Extract the [x, y] coordinate from the center of the cell holding the provided text.  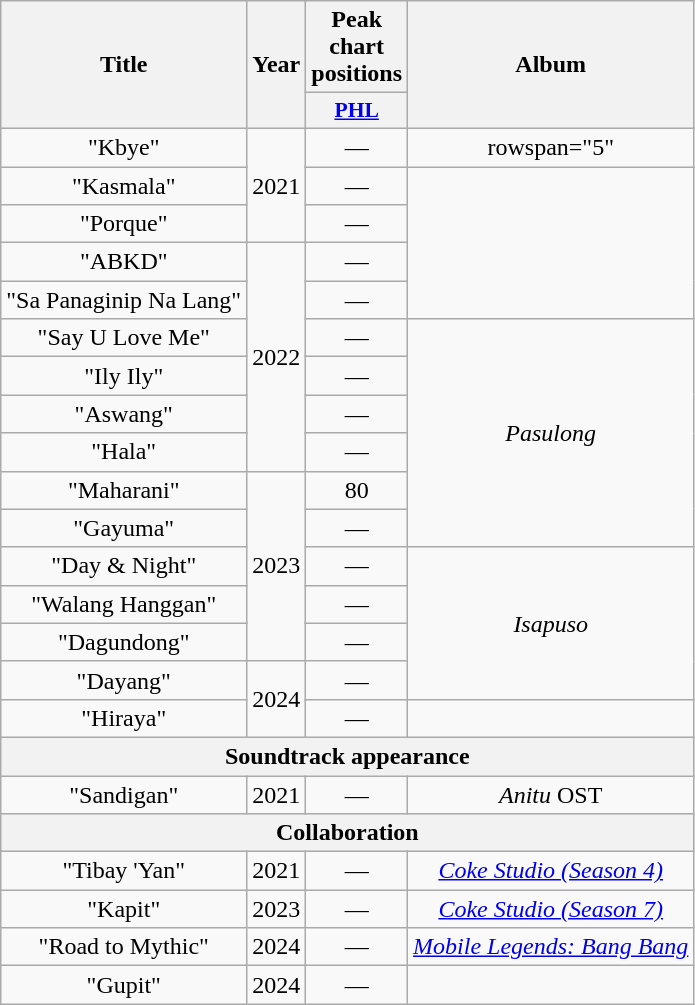
"Tibay 'Yan" [124, 871]
"Say U Love Me" [124, 338]
Coke Studio (Season 4) [551, 871]
"Ily Ily" [124, 376]
"ABKD" [124, 262]
Soundtrack appearance [348, 756]
"Sandigan" [124, 795]
"Maharani" [124, 490]
Coke Studio (Season 7) [551, 909]
PHL [357, 111]
rowspan="5" [551, 147]
Peak chart positions [357, 47]
"Hala" [124, 452]
Pasulong [551, 433]
"Kapit" [124, 909]
Isapuso [551, 623]
"Road to Mythic" [124, 947]
Mobile Legends: Bang Bang [551, 947]
Album [551, 65]
"Gayuma" [124, 528]
2022 [276, 357]
Collaboration [348, 833]
"Kasmala" [124, 185]
"Walang Hanggan" [124, 604]
"Hiraya" [124, 718]
"Aswang" [124, 414]
80 [357, 490]
Title [124, 65]
"Dagundong" [124, 642]
Anitu OST [551, 795]
"Kbye" [124, 147]
"Dayang" [124, 680]
"Porque" [124, 224]
"Day & Night" [124, 566]
"Sa Panaginip Na Lang" [124, 300]
"Gupit" [124, 985]
Year [276, 65]
